Search for the cell housing the specified text and yield its [X, Y] center coordinate. 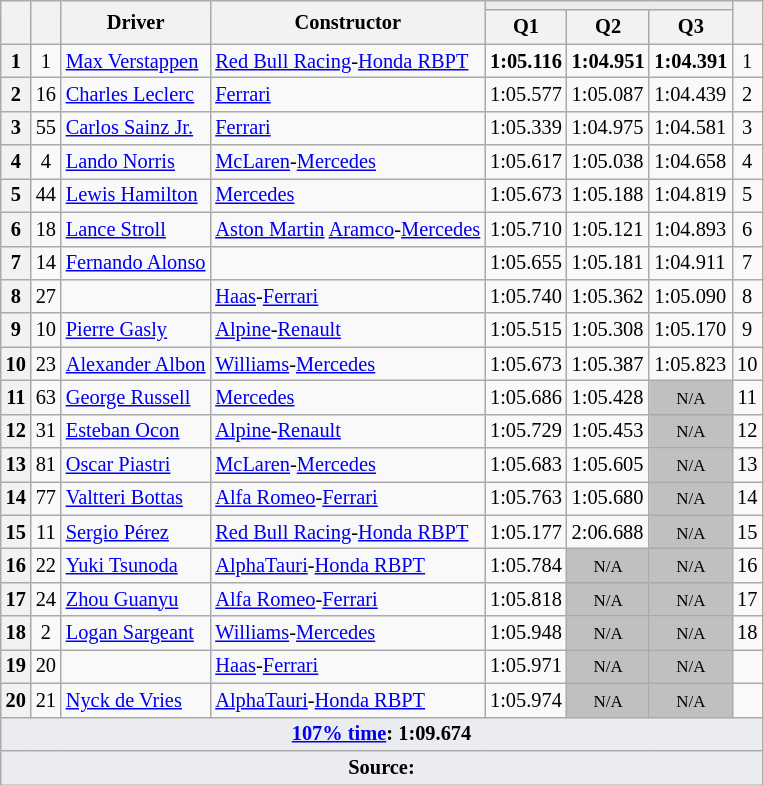
1:05.686 [526, 397]
1:05.683 [526, 465]
1:04.911 [690, 263]
Fernando Alonso [136, 263]
27 [46, 296]
Sergio Pérez [136, 532]
Esteban Ocon [136, 431]
George Russell [136, 397]
81 [46, 465]
Zhou Guanyu [136, 599]
1:05.818 [526, 599]
1:04.439 [690, 94]
Carlos Sainz Jr. [136, 128]
1:05.577 [526, 94]
Charles Leclerc [136, 94]
107% time: 1:09.674 [382, 734]
Max Verstappen [136, 61]
1:05.038 [608, 162]
Source: [382, 767]
Yuki Tsunoda [136, 565]
1:04.819 [690, 195]
22 [46, 565]
Aston Martin Aramco-Mercedes [348, 229]
Oscar Piastri [136, 465]
1:05.710 [526, 229]
1:04.975 [608, 128]
1:05.655 [526, 263]
1:05.308 [608, 330]
1:05.339 [526, 128]
1:05.823 [690, 364]
1:05.181 [608, 263]
1:04.658 [690, 162]
1:05.090 [690, 296]
1:04.951 [608, 61]
1:05.087 [608, 94]
Driver [136, 22]
1:05.453 [608, 431]
1:05.177 [526, 532]
1:05.170 [690, 330]
1:05.121 [608, 229]
Q1 [526, 27]
44 [46, 195]
1:05.763 [526, 498]
Pierre Gasly [136, 330]
1:05.729 [526, 431]
Logan Sargeant [136, 633]
1:05.948 [526, 633]
1:05.971 [526, 666]
Lewis Hamilton [136, 195]
Valtteri Bottas [136, 498]
1:04.581 [690, 128]
Constructor [348, 22]
Alexander Albon [136, 364]
Lance Stroll [136, 229]
Nyck de Vries [136, 700]
1:05.116 [526, 61]
1:05.740 [526, 296]
1:04.893 [690, 229]
Lando Norris [136, 162]
1:05.428 [608, 397]
23 [46, 364]
63 [46, 397]
Q3 [690, 27]
1:05.680 [608, 498]
1:05.605 [608, 465]
1:04.391 [690, 61]
1:05.617 [526, 162]
1:05.387 [608, 364]
77 [46, 498]
24 [46, 599]
1:05.362 [608, 296]
2:06.688 [608, 532]
31 [46, 431]
1:05.974 [526, 700]
21 [46, 700]
Q2 [608, 27]
1:05.188 [608, 195]
19 [16, 666]
1:05.515 [526, 330]
55 [46, 128]
1:05.784 [526, 565]
